Determine the (x, y) coordinate at the center of the cell enclosing the given text.  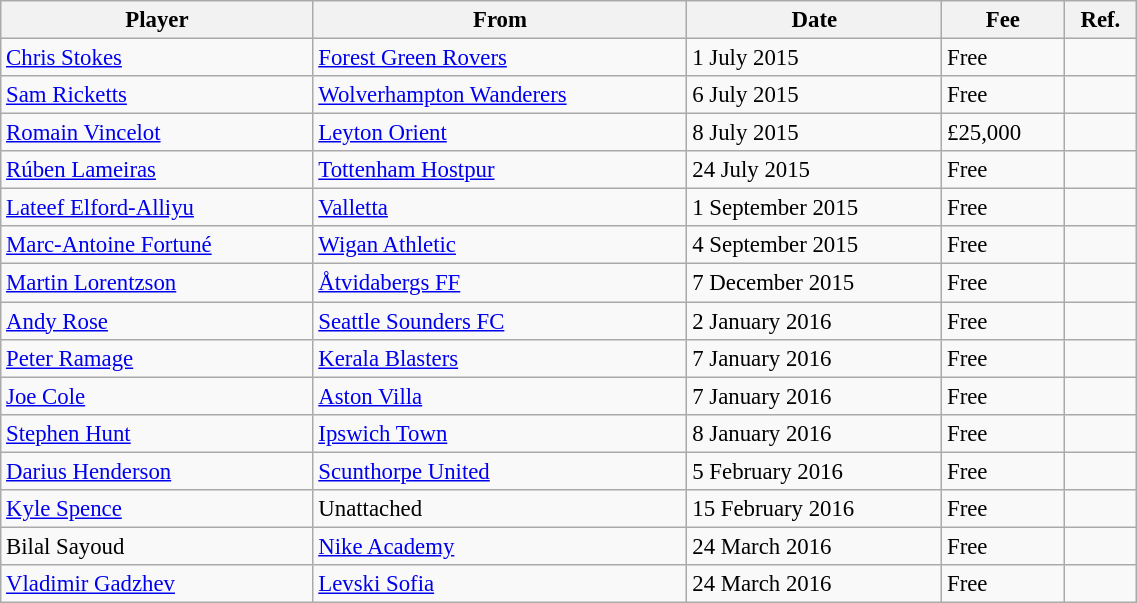
Nike Academy (500, 546)
Forest Green Rovers (500, 58)
£25,000 (1003, 133)
Ref. (1100, 20)
4 September 2015 (814, 245)
Åtvidabergs FF (500, 283)
Kerala Blasters (500, 358)
Fee (1003, 20)
Unattached (500, 509)
Sam Ricketts (157, 95)
Scunthorpe United (500, 471)
Darius Henderson (157, 471)
2 January 2016 (814, 321)
6 July 2015 (814, 95)
Leyton Orient (500, 133)
Romain Vincelot (157, 133)
24 July 2015 (814, 170)
1 July 2015 (814, 58)
Valletta (500, 208)
Kyle Spence (157, 509)
Joe Cole (157, 396)
Stephen Hunt (157, 433)
Seattle Sounders FC (500, 321)
From (500, 20)
Peter Ramage (157, 358)
Chris Stokes (157, 58)
Tottenham Hostpur (500, 170)
Martin Lorentzson (157, 283)
Ipswich Town (500, 433)
Aston Villa (500, 396)
Date (814, 20)
Rúben Lameiras (157, 170)
5 February 2016 (814, 471)
15 February 2016 (814, 509)
Andy Rose (157, 321)
Vladimir Gadzhev (157, 584)
Wigan Athletic (500, 245)
Lateef Elford-Alliyu (157, 208)
Marc-Antoine Fortuné (157, 245)
7 December 2015 (814, 283)
Bilal Sayoud (157, 546)
Levski Sofia (500, 584)
1 September 2015 (814, 208)
Player (157, 20)
8 January 2016 (814, 433)
8 July 2015 (814, 133)
Wolverhampton Wanderers (500, 95)
